Find where the given text appears and provide that cell's center as [X, Y] coordinate. 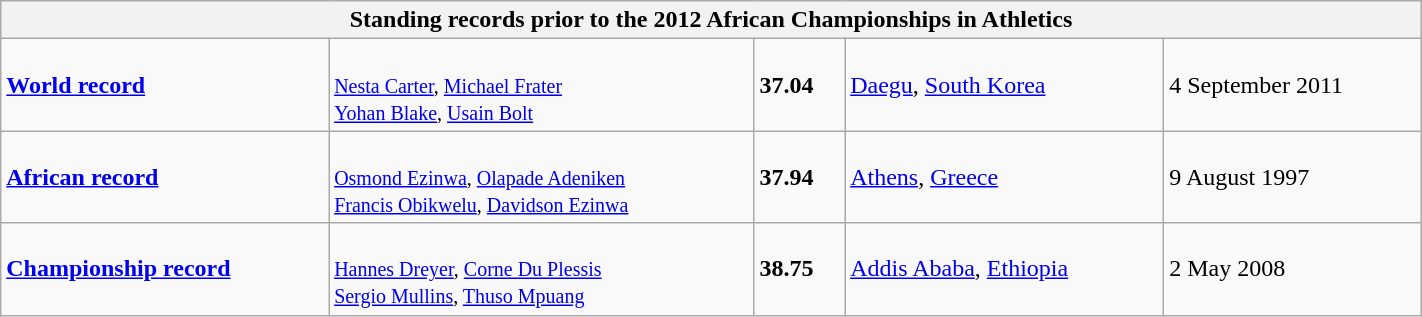
African record [165, 177]
Championship record [165, 269]
Addis Ababa, Ethiopia [1004, 269]
2 May 2008 [1293, 269]
9 August 1997 [1293, 177]
Osmond Ezinwa, Olapade AdenikenFrancis Obikwelu, Davidson Ezinwa [542, 177]
4 September 2011 [1293, 85]
Standing records prior to the 2012 African Championships in Athletics [711, 20]
37.04 [800, 85]
World record [165, 85]
Nesta Carter, Michael FraterYohan Blake, Usain Bolt [542, 85]
Athens, Greece [1004, 177]
Daegu, South Korea [1004, 85]
37.94 [800, 177]
38.75 [800, 269]
Hannes Dreyer, Corne Du PlessisSergio Mullins, Thuso Mpuang [542, 269]
